Detect which cell encompasses the target text, then output its [x, y] center coordinate. 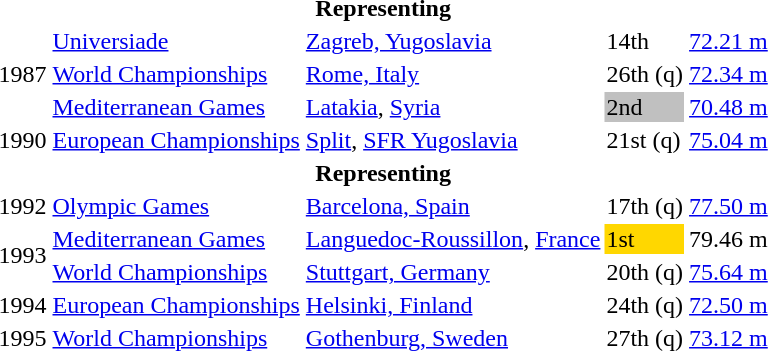
20th (q) [645, 272]
Stuttgart, Germany [453, 272]
Zagreb, Yugoslavia [453, 41]
17th (q) [645, 206]
14th [645, 41]
Latakia, Syria [453, 107]
Barcelona, Spain [453, 206]
Languedoc-Roussillon, France [453, 239]
21st (q) [645, 140]
Rome, Italy [453, 74]
2nd [645, 107]
Olympic Games [176, 206]
Helsinki, Finland [453, 305]
24th (q) [645, 305]
Split, SFR Yugoslavia [453, 140]
26th (q) [645, 74]
1st [645, 239]
Universiade [176, 41]
